Identify which cell holds the provided text, then report its [x, y] central coordinate. 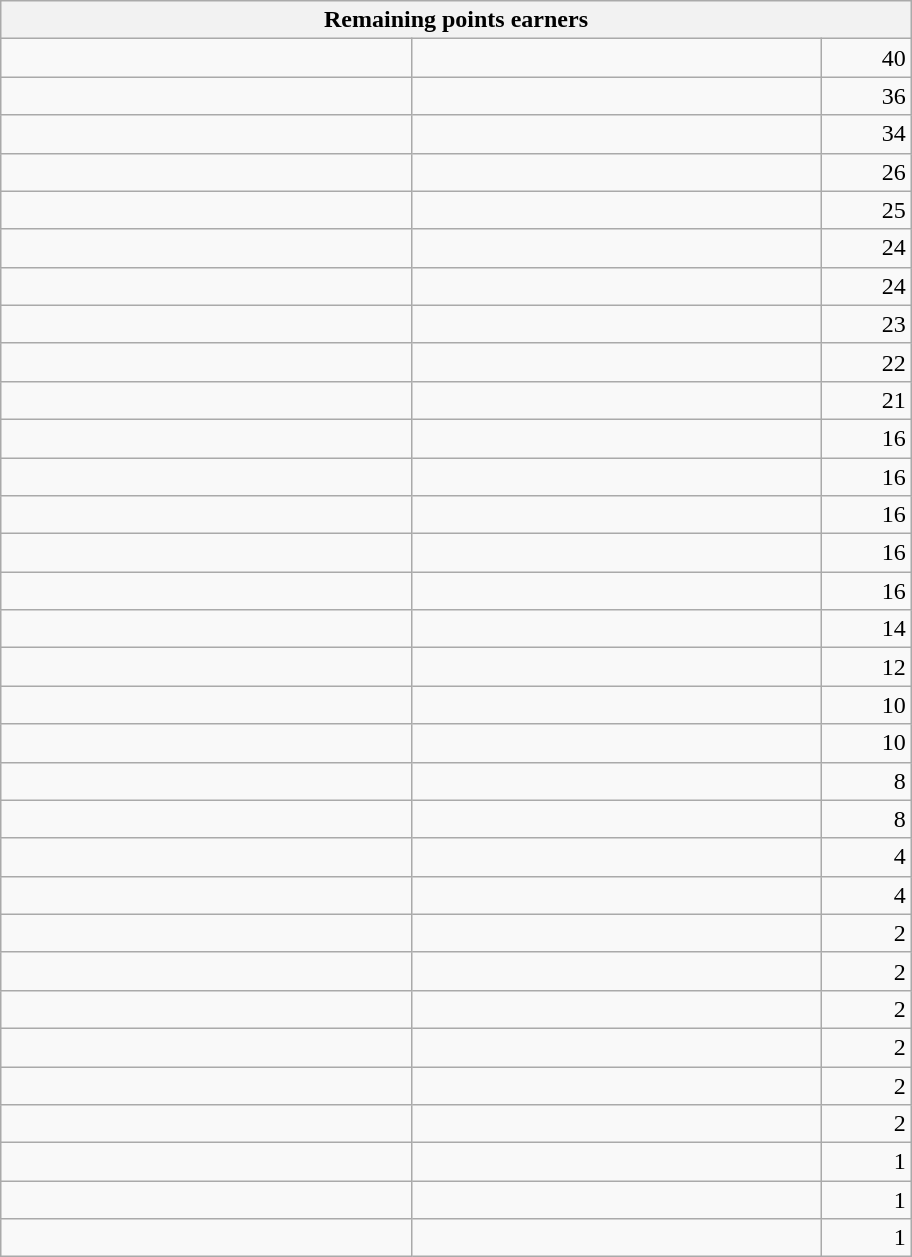
22 [866, 362]
40 [866, 58]
12 [866, 667]
14 [866, 629]
23 [866, 324]
26 [866, 172]
36 [866, 96]
21 [866, 400]
34 [866, 134]
Remaining points earners [456, 20]
25 [866, 210]
